Return the (x, y) coordinate for the center point of the cell that contains the specified text.  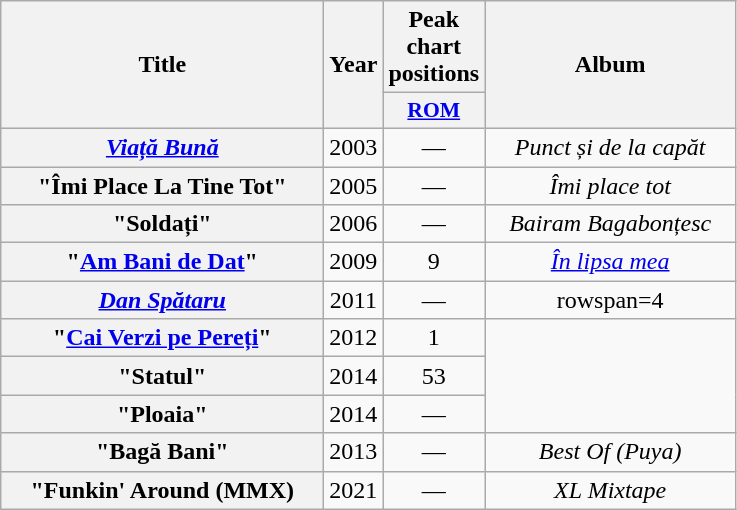
Dan Spătaru (162, 300)
2011 (354, 300)
Title (162, 65)
"Ploaia" (162, 414)
Bairam Bagabonțesc (610, 224)
Year (354, 65)
Best Of (Puya) (610, 452)
În lipsa mea (610, 262)
"Soldați" (162, 224)
"Bagă Bani" (162, 452)
"Cai Verzi pe Pereți" (162, 338)
ROM (434, 111)
Peak chart positions (434, 47)
2006 (354, 224)
Viață Bună (162, 147)
"Îmi Place La Tine Tot" (162, 185)
9 (434, 262)
"Statul" (162, 376)
2021 (354, 490)
rowspan=4 (610, 300)
Album (610, 65)
Îmi place tot (610, 185)
Punct și de la capăt (610, 147)
2003 (354, 147)
1 (434, 338)
2013 (354, 452)
2012 (354, 338)
"Am Bani de Dat" (162, 262)
2005 (354, 185)
2009 (354, 262)
"Funkin' Around (MMX) (162, 490)
53 (434, 376)
XL Mixtape (610, 490)
